Scan for the cell matching the given text and deliver its [X, Y] coordinate at center. 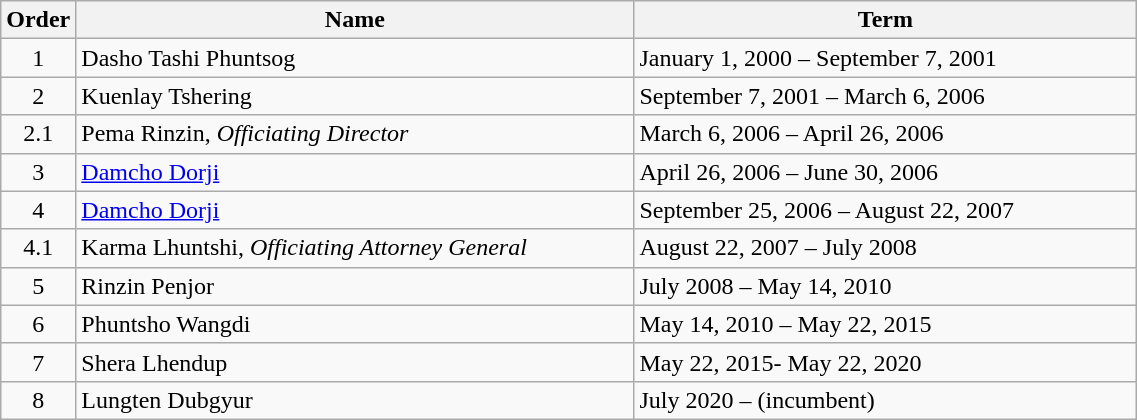
July 2020 – (incumbent) [886, 400]
September 7, 2001 – March 6, 2006 [886, 96]
July 2008 – May 14, 2010 [886, 286]
3 [38, 172]
Phuntsho Wangdi [355, 324]
Name [355, 20]
Lungten Dubgyur [355, 400]
Shera Lhendup [355, 362]
January 1, 2000 – September 7, 2001 [886, 58]
Dasho Tashi Phuntsog [355, 58]
April 26, 2006 – June 30, 2006 [886, 172]
Pema Rinzin, Officiating Director [355, 134]
Order [38, 20]
2 [38, 96]
Rinzin Penjor [355, 286]
August 22, 2007 – July 2008 [886, 248]
6 [38, 324]
Term [886, 20]
Kuenlay Tshering [355, 96]
1 [38, 58]
May 14, 2010 – May 22, 2015 [886, 324]
8 [38, 400]
5 [38, 286]
September 25, 2006 – August 22, 2007 [886, 210]
Karma Lhuntshi, Officiating Attorney General [355, 248]
March 6, 2006 – April 26, 2006 [886, 134]
2.1 [38, 134]
4 [38, 210]
7 [38, 362]
4.1 [38, 248]
May 22, 2015- May 22, 2020 [886, 362]
